Pinpoint the cell where the given text exists, returning its (X, Y) midpoint coordinate. 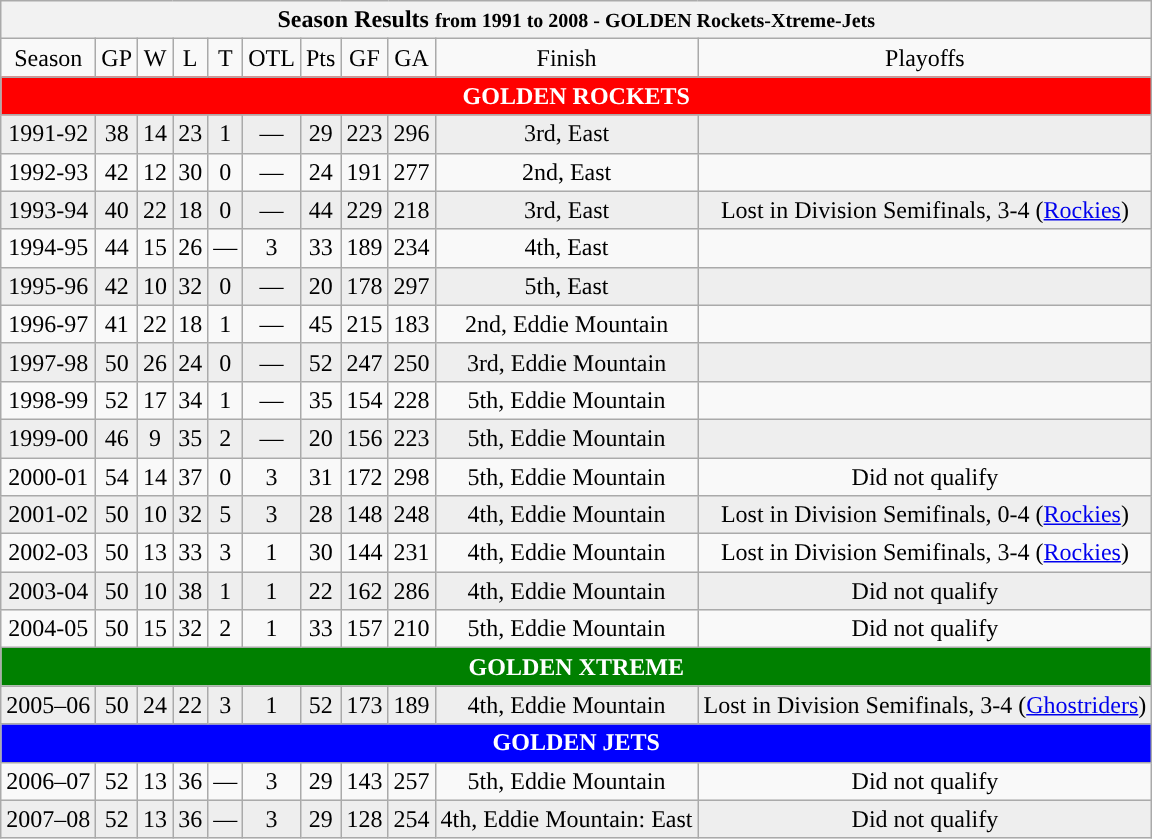
5th, East (566, 286)
46 (117, 438)
257 (412, 781)
Lost in Division Semifinals, 3-4 (Ghostriders) (925, 705)
191 (364, 172)
2003-04 (48, 591)
228 (412, 400)
157 (364, 629)
1992-93 (48, 172)
GF (364, 58)
1993-94 (48, 210)
1999-00 (48, 438)
234 (412, 248)
23 (190, 134)
45 (320, 324)
31 (320, 477)
Lost in Division Semifinals, 0-4 (Rockies) (925, 515)
1996-97 (48, 324)
2006–07 (48, 781)
1997-98 (48, 362)
T (226, 58)
1994-95 (48, 248)
148 (364, 515)
144 (364, 553)
W (156, 58)
2004-05 (48, 629)
2007–08 (48, 819)
4th, East (566, 248)
286 (412, 591)
9 (156, 438)
2002-03 (48, 553)
247 (364, 362)
Finish (566, 58)
12 (156, 172)
173 (364, 705)
3rd, Eddie Mountain (566, 362)
Pts (320, 58)
4th, Eddie Mountain: East (566, 819)
34 (190, 400)
128 (364, 819)
231 (412, 553)
GA (412, 58)
2005–06 (48, 705)
1991-92 (48, 134)
218 (412, 210)
Season Results from 1991 to 2008 - GOLDEN Rockets-Xtreme-Jets (576, 20)
2nd, East (566, 172)
154 (364, 400)
Season (48, 58)
178 (364, 286)
143 (364, 781)
5 (226, 515)
41 (117, 324)
L (190, 58)
215 (364, 324)
298 (412, 477)
229 (364, 210)
2000-01 (48, 477)
250 (412, 362)
54 (117, 477)
1998-99 (48, 400)
1995-96 (48, 286)
156 (364, 438)
40 (117, 210)
183 (412, 324)
GOLDEN ROCKETS (576, 96)
17 (156, 400)
OTL (272, 58)
248 (412, 515)
172 (364, 477)
162 (364, 591)
28 (320, 515)
210 (412, 629)
296 (412, 134)
GOLDEN JETS (576, 743)
GOLDEN XTREME (576, 667)
297 (412, 286)
2001-02 (48, 515)
37 (190, 477)
GP (117, 58)
254 (412, 819)
2nd, Eddie Mountain (566, 324)
277 (412, 172)
Playoffs (925, 58)
